Detect which cell encompasses the target text, then output its (X, Y) center coordinate. 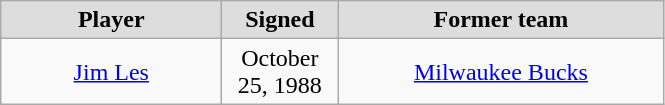
October 25, 1988 (280, 72)
Former team (501, 20)
Signed (280, 20)
Milwaukee Bucks (501, 72)
Jim Les (112, 72)
Player (112, 20)
